Locate the cell with the specified text and output its (x, y) center coordinate. 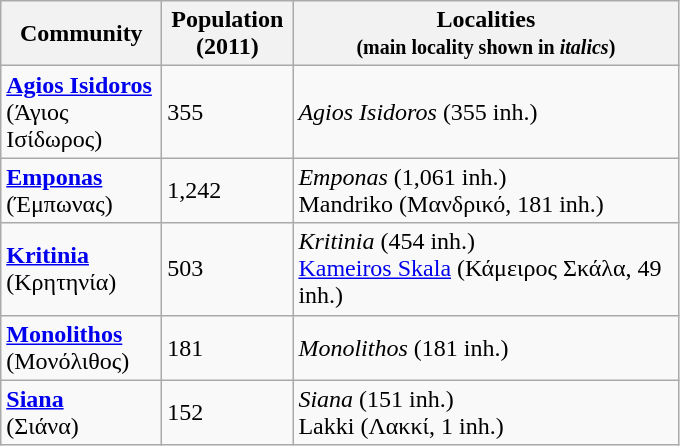
Localities (main locality shown in italics) (486, 34)
Kritinia (Κρητηνία) (82, 269)
Kritinia (454 inh.) Kameiros Skala (Κάμειρος Σκάλα, 49 inh.) (486, 269)
Population (2011) (228, 34)
Siana (Σιάνα) (82, 412)
503 (228, 269)
Emponas (Έμπωνας) (82, 190)
181 (228, 348)
Monolithos (Μονόλιθος) (82, 348)
Agios Isidoros (Άγιος Ισίδωρος) (82, 112)
Agios Isidoros (355 inh.) (486, 112)
Siana (151 inh.) Lakki (Λακκί, 1 inh.) (486, 412)
Community (82, 34)
152 (228, 412)
1,242 (228, 190)
Emponas (1,061 inh.) Mandriko (Μανδρικό, 181 inh.) (486, 190)
Monolithos (181 inh.) (486, 348)
355 (228, 112)
